Pinpoint the cell where the given text exists, returning its (x, y) midpoint coordinate. 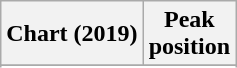
Peakposition (189, 34)
Chart (2019) (72, 34)
